Return (x, y) of the center of cell containing provided text 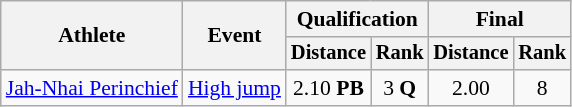
High jump (234, 88)
Event (234, 36)
Jah-Nhai Perinchief (92, 88)
Final (499, 19)
Athlete (92, 36)
2.00 (470, 88)
2.10 PB (328, 88)
Qualification (357, 19)
8 (542, 88)
3 Q (400, 88)
